Identify which cell holds the provided text, then report its (X, Y) central coordinate. 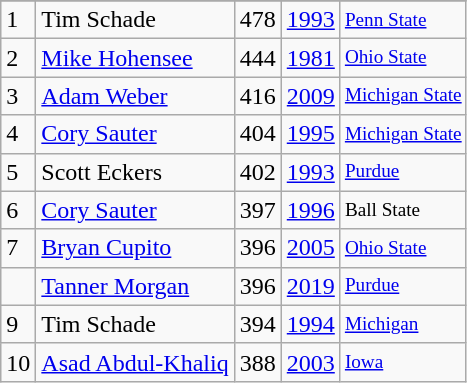
2003 (310, 362)
10 (18, 362)
397 (258, 210)
6 (18, 210)
1 (18, 20)
2019 (310, 286)
2 (18, 58)
Asad Abdul-Khaliq (135, 362)
4 (18, 134)
Ball State (403, 210)
1995 (310, 134)
3 (18, 96)
Adam Weber (135, 96)
7 (18, 248)
1996 (310, 210)
Scott Eckers (135, 172)
444 (258, 58)
9 (18, 324)
388 (258, 362)
Bryan Cupito (135, 248)
394 (258, 324)
416 (258, 96)
5 (18, 172)
Penn State (403, 20)
2005 (310, 248)
Michigan (403, 324)
1981 (310, 58)
2009 (310, 96)
Mike Hohensee (135, 58)
Tanner Morgan (135, 286)
404 (258, 134)
402 (258, 172)
478 (258, 20)
1994 (310, 324)
Iowa (403, 362)
